From the cell containing the given text, extract its center point as [X, Y] coordinate. 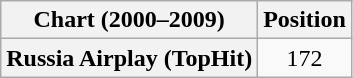
172 [305, 58]
Chart (2000–2009) [130, 20]
Position [305, 20]
Russia Airplay (TopHit) [130, 58]
